Search for the cell housing the specified text and yield its [X, Y] center coordinate. 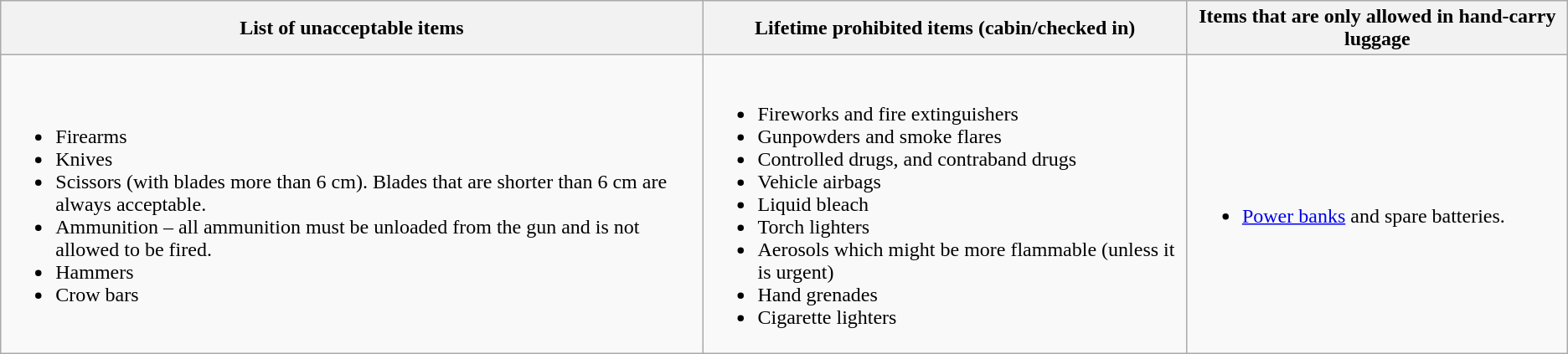
Power banks and spare batteries. [1377, 204]
Items that are only allowed in hand-carry luggage [1377, 28]
List of unacceptable items [352, 28]
Lifetime prohibited items (cabin/checked in) [945, 28]
